Locate the cell with the specified text and output its [X, Y] center coordinate. 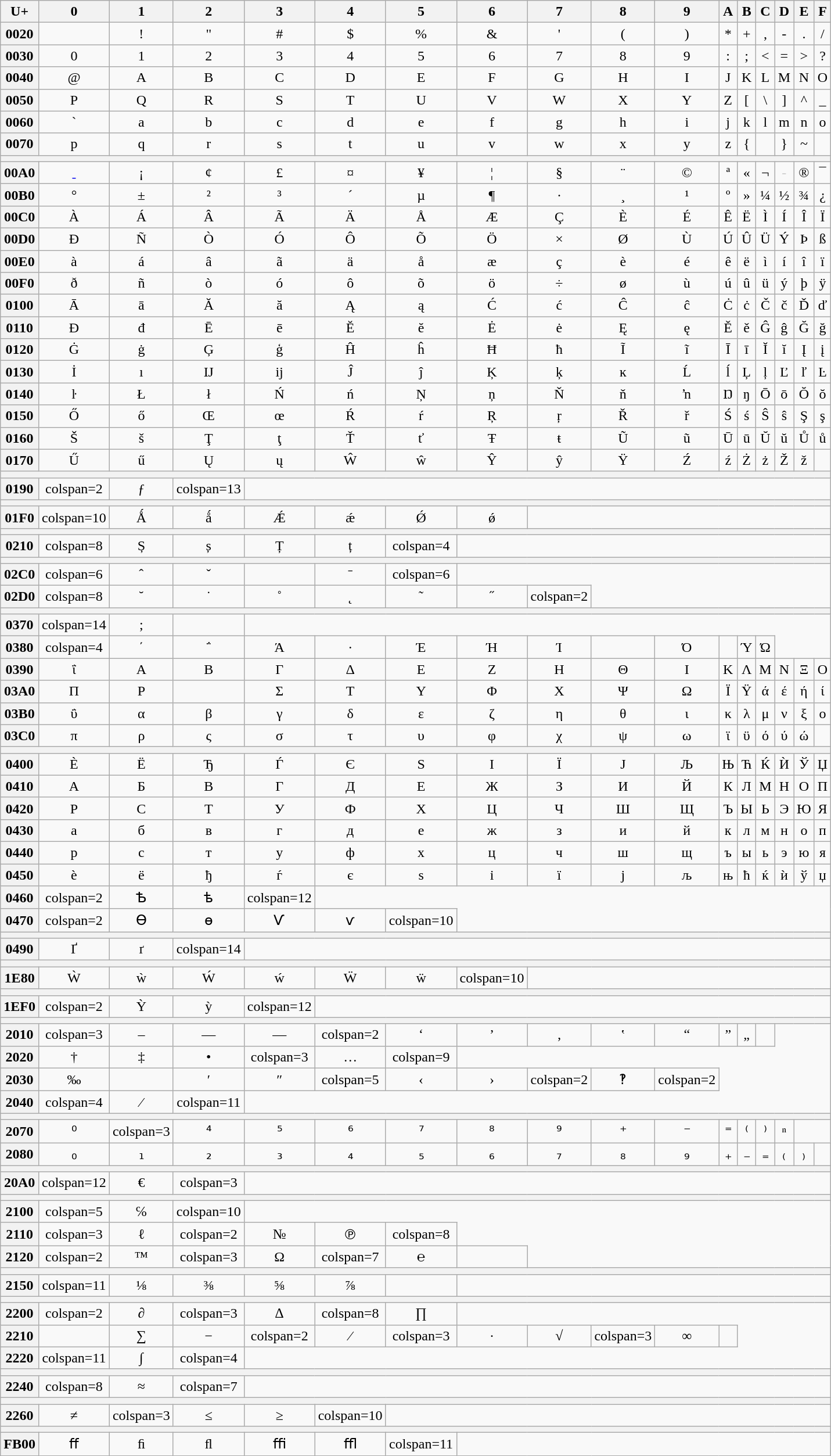
з [559, 830]
{ [747, 144]
¬ [765, 173]
ċ [747, 306]
! [141, 34]
l [765, 122]
⁺ [623, 1131]
ﬃ [279, 1444]
2110 [20, 1234]
U [421, 100]
þ [804, 284]
⁽ [747, 1131]
Ł [141, 394]
Ћ [747, 764]
\ [765, 100]
k [747, 122]
ň [623, 394]
Я [822, 808]
Й [687, 786]
Χ [559, 691]
ί [822, 691]
ç [559, 261]
₀ [74, 1154]
± [141, 195]
ъ [728, 852]
† [74, 1057]
0110 [20, 328]
ε [421, 713]
∂ [141, 1314]
Ö [492, 239]
Ō [765, 394]
Ŵ [350, 460]
U+ [20, 12]
Ι [687, 669]
¼ [765, 195]
х [421, 852]
Į [804, 350]
« [747, 173]
Î [804, 217]
⅝ [279, 1285]
Ί [559, 647]
y [687, 144]
Ϊ [728, 691]
Ÿ [623, 460]
Ő [74, 416]
Æ [492, 217]
ś [747, 416]
Ô [350, 239]
% [421, 34]
ĉ [687, 306]
2200 [20, 1314]
Ύ [747, 647]
ˇ [208, 575]
‡ [141, 1057]
й [687, 830]
Ё [141, 764]
Ę [623, 328]
Ű [74, 460]
н [784, 830]
Ś [728, 416]
₈ [623, 1154]
¤ [350, 173]
Ġ [74, 350]
я [822, 852]
ѣ [208, 898]
О [804, 786]
02C0 [20, 575]
ﬁ [141, 1444]
ĩ [687, 350]
Ĥ [350, 350]
ņ [492, 394]
I [687, 78]
΅ [208, 647]
₇ [559, 1154]
ρ [141, 736]
_ [822, 100]
ō [784, 394]
Έ [421, 647]
Ĭ [765, 350]
S [279, 100]
Е [421, 786]
℮ [421, 1257]
Ѵ [279, 920]
ů [822, 438]
ŧ [559, 438]
⁷ [421, 1131]
, [765, 34]
∆ [279, 1314]
έ [784, 691]
Ĵ [350, 372]
‚ [559, 1035]
º [728, 195]
ў [804, 874]
ţ [279, 438]
Σ [279, 691]
ė [559, 328]
ѳ [208, 920]
ż [765, 460]
ц [492, 852]
Ќ [765, 764]
. [804, 34]
á [141, 261]
Ŧ [492, 438]
А [74, 786]
— [208, 1035]
ѕ [421, 874]
î [804, 261]
+ [747, 34]
ẃ [279, 978]
ï [822, 261]
Ā [74, 306]
Ї [559, 764]
* [728, 34]
Δ [350, 669]
Ŭ [765, 438]
T [350, 100]
Ģ [208, 350]
à [74, 261]
ŭ [784, 438]
Ŗ [492, 416]
Т [208, 808]
? [822, 56]
¯ [822, 173]
Х [421, 808]
– [141, 1035]
0370 [20, 625]
Ϋ [747, 691]
ë [747, 261]
Ó [279, 239]
1EF0 [20, 1006]
˜ [421, 597]
0160 [20, 438]
ﬀ [74, 1444]
u [421, 144]
Ẁ [74, 978]
0400 [20, 764]
Ε [421, 669]
í [784, 261]
₎ [804, 1154]
і [492, 874]
ы [747, 852]
V [492, 100]
colspan=13 [208, 489]
Ş [804, 416]
Ť [350, 438]
Ј [623, 764]
ћ [747, 874]
= [784, 56]
] [784, 100]
Ž [784, 460]
) [687, 34]
’ [492, 1035]
Ь [765, 808]
0030 [20, 56]
µ [421, 195]
Ë [747, 217]
ш [623, 852]
Ă [208, 306]
ĕ [421, 328]
₄ [350, 1154]
₉ [687, 1154]
Ĩ [623, 350]
03A0 [20, 691]
љ [687, 874]
ј [623, 874]
02D0 [20, 597]
− [208, 1336]
Ђ [208, 764]
ο [822, 713]
Υ [421, 691]
ω [687, 736]
ﬄ [350, 1444]
ã [279, 261]
Ж [492, 786]
³ [279, 195]
У [279, 808]
Ǽ [279, 517]
ž [804, 460]
´ [350, 195]
м [765, 830]
Þ [804, 239]
∕ [350, 1336]
Ν [784, 669]
⅞ [350, 1285]
Ц [492, 808]
0050 [20, 100]
Ń [279, 394]
Ç [559, 217]
ι [687, 713]
™ [141, 1257]
т [208, 852]
ǻ [208, 517]
Ш [623, 808]
γ [279, 713]
® [804, 173]
00C0 [20, 217]
b [208, 122]
L [765, 78]
Ŕ [350, 416]
ƒ [141, 489]
ĥ [421, 350]
2210 [20, 1336]
Y [687, 100]
Ê [728, 217]
Ţ [208, 438]
κ [728, 713]
& [492, 34]
¡ [141, 173]
Ξ [804, 669]
Ґ [74, 949]
Ż [747, 460]
¿ [822, 195]
p [74, 144]
ä [350, 261]
o [822, 122]
1E80 [20, 978]
ж [492, 830]
˙ [208, 597]
w [559, 144]
01F0 [20, 517]
˚ [279, 597]
R [208, 100]
æ [492, 261]
Џ [822, 764]
¾ [804, 195]
Ŷ [492, 460]
ґ [141, 949]
• [208, 1057]
а [74, 830]
Ĉ [623, 306]
FB00 [20, 1444]
⁾ [765, 1131]
2240 [20, 1386]
° [74, 195]
a [141, 122]
Ď [804, 306]
Ο [822, 669]
Ŝ [765, 416]
20A0 [20, 1183]
Ψ [623, 691]
Â [208, 217]
Б [141, 786]
Ċ [728, 306]
ń [350, 394]
˛ [350, 597]
Ѣ [141, 898]
ю [804, 852]
¨ [623, 173]
ĳ [279, 372]
ß [822, 239]
W [559, 100]
Ώ [765, 647]
″ [279, 1080]
Ī [728, 350]
m [784, 122]
ѓ [279, 874]
Ѝ [784, 764]
Ĝ [765, 328]
ь [765, 852]
( [623, 34]
ā [141, 306]
Ș [141, 546]
Ï [822, 217]
˝ [492, 597]
Û [747, 239]
Ǻ [141, 517]
ļ [765, 372]
> [804, 56]
ώ [804, 736]
ò [208, 284]
Ň [559, 394]
Ά [279, 647]
2010 [20, 1035]
σ [279, 736]
ќ [765, 874]
2220 [20, 1358]
‹ [421, 1080]
ų [279, 460]
ĺ [728, 372]
Η [559, 669]
colspan=9 [421, 1057]
ŗ [559, 416]
₆ [492, 1154]
Đ [74, 328]
ĭ [784, 350]
@ [74, 78]
ŝ [784, 416]
Ъ [728, 808]
⁻ [687, 1131]
03B0 [20, 713]
G [559, 78]
Д [350, 786]
$ [350, 34]
‘ [421, 1035]
у [279, 852]
0060 [20, 122]
00E0 [20, 261]
0390 [20, 669]
Ū [728, 438]
İ [74, 372]
é [687, 261]
⁶ [350, 1131]
λ [747, 713]
¸ [623, 195]
' [559, 34]
~ [804, 144]
ŀ [74, 394]
Ą [350, 306]
‰ [74, 1080]
P [74, 100]
€ [141, 1183]
Š [74, 438]
Κ [728, 669]
ş [822, 416]
с [141, 852]
Ǿ [421, 517]
к [728, 830]
Њ [728, 764]
n [804, 122]
2030 [20, 1080]
ϊ [728, 736]
Щ [687, 808]
Ò [208, 239]
” [728, 1035]
ě [747, 328]
Ğ [804, 328]
√ [559, 1336]
ü [765, 284]
₌ [765, 1154]
H [623, 78]
ú [728, 284]
μ [765, 713]
θ [623, 713]
ą [421, 306]
Ì [765, 217]
⁹ [559, 1131]
2260 [20, 1415]
ı [141, 372]
¹ [687, 195]
d [350, 122]
њ [728, 874]
O [822, 78]
ű [141, 460]
0100 [20, 306]
ť [421, 438]
00F0 [20, 284]
À [74, 217]
б [141, 830]
“ [687, 1035]
ă [279, 306]
Ĺ [687, 372]
² [208, 195]
М [765, 786]
Ѐ [74, 764]
2150 [20, 1285]
≈ [141, 1386]
χ [559, 736]
Ũ [623, 438]
ŋ [747, 394]
ό [765, 736]
ℓ [141, 1234]
0070 [20, 144]
л [747, 830]
× [559, 239]
÷ [559, 284]
₂ [208, 1154]
Ã [279, 217]
Э [784, 808]
Ņ [421, 394]
ѝ [784, 874]
в [208, 830]
Г [279, 786]
K [747, 78]
п [822, 830]
ģ [279, 350]
№ [279, 1234]
Ѓ [279, 764]
П [822, 786]
É [687, 217]
⅛ [141, 1285]
[ [747, 100]
0460 [20, 898]
⁼ [728, 1131]
ỳ [208, 1006]
ĸ [623, 372]
К [728, 786]
≤ [208, 1415]
õ [421, 284]
Ļ [747, 372]
ħ [559, 350]
Q [141, 100]
φ [492, 736]
È [623, 217]
ǽ [350, 517]
∞ [687, 1336]
e [421, 122]
Ў [804, 764]
Φ [492, 691]
0130 [20, 372]
щ [687, 852]
Ѳ [141, 920]
ẁ [141, 978]
Ē [208, 328]
ď [822, 306]
00A0 [20, 173]
ĝ [784, 328]
ŏ [822, 394]
Ѕ [421, 764]
ŕ [421, 416]
s [279, 144]
ª [728, 173]
ŷ [559, 460]
c [279, 122]
Λ [747, 669]
đ [141, 328]
ó [279, 284]
z [728, 144]
ź [728, 460]
ț [350, 546]
ђ [208, 874]
: [728, 56]
⁴ [208, 1131]
X [623, 100]
⁰ [74, 1131]
› [492, 1080]
Ŀ [822, 372]
2120 [20, 1257]
∑ [141, 1336]
ī [747, 350]
∏ [421, 1314]
i [687, 122]
` [74, 122]
Ĕ [350, 328]
Ό [687, 647]
2070 [20, 1131]
0420 [20, 808]
ř [687, 416]
З [559, 786]
0210 [20, 546]
ũ [687, 438]
0190 [20, 489]
ϋ [747, 736]
0490 [20, 949]
ν [784, 713]
ά [765, 691]
ē [279, 328]
0380 [20, 647]
ύ [784, 736]
℅ [141, 1211]
¥ [421, 173]
ф [350, 852]
Ñ [141, 239]
ŵ [421, 460]
⁄ [141, 1102]
Á [141, 217]
ù [687, 284]
f [492, 122]
2100 [20, 1211]
Π [74, 691]
ì [765, 261]
2040 [20, 1102]
ї [559, 874]
ẅ [421, 978]
д [350, 830]
© [687, 173]
Љ [687, 764]
0170 [20, 460]
ΐ [74, 669]
Τ [350, 691]
Ŏ [804, 394]
ö [492, 284]
∙ [492, 1336]
ÿ [822, 284]
Ľ [784, 372]
₍ [784, 1154]
‛ [623, 1035]
г [279, 830]
è [623, 261]
Н [784, 786]
0020 [20, 34]
} [784, 144]
ĵ [421, 372]
И [623, 786]
ζ [492, 713]
j [728, 122]
Ě [728, 328]
ș [208, 546]
t [350, 144]
¶ [492, 195]
ū [747, 438]
§ [559, 173]
ˆ [141, 575]
š [141, 438]
Ķ [492, 372]
΄ [141, 647]
^ [804, 100]
δ [350, 713]
≠ [74, 1415]
å [421, 261]
Ț [279, 546]
Ü [765, 239]
" [208, 34]
Í [784, 217]
Ė [492, 328]
œ [279, 416]
Ř [623, 416]
є [350, 874]
₅ [421, 1154]
» [747, 195]
џ [822, 874]
ñ [141, 284]
ý [784, 284]
β [208, 713]
Р [74, 808]
ê [728, 261]
q [141, 144]
00D0 [20, 239]
Μ [765, 669]
π [74, 736]
ğ [822, 328]
ǿ [492, 517]
/ [822, 34]
ψ [623, 736]
0150 [20, 416]
r [208, 144]
Ή [492, 647]
03C0 [20, 736]
Л [747, 786]
о [804, 830]
≥ [279, 1415]
û [747, 284]
ⁿ [784, 1131]
½ [784, 195]
â [208, 261]
0410 [20, 786]
С [141, 808]
£ [279, 173]
Ζ [492, 669]
ð [74, 284]
₃ [279, 1154]
℗ [350, 1234]
ˉ [350, 575]
ł [208, 394]
2080 [20, 1154]
р [74, 852]
′ [208, 1080]
< [765, 56]
Č [765, 306]
0140 [20, 394]
g [559, 122]
Ẃ [208, 978]
τ [350, 736]
Ð [74, 239]
Ų [208, 460]
ξ [804, 713]
ΰ [74, 713]
― [279, 1035]
⁵ [279, 1131]
M [784, 78]
Ù [687, 239]
v [492, 144]
… [350, 1057]
ς [208, 736]
Γ [279, 669]
⁸ [492, 1131]
„ [747, 1035]
Ý [784, 239]
¦ [492, 173]
Ź [687, 460]
Ů [804, 438]
Α [141, 669]
Ä [350, 217]
₋ [747, 1154]
˘ [141, 597]
В [208, 786]
η [559, 713]
Ρ [141, 691]
₁ [141, 1154]
į [822, 350]
ø [623, 284]
Ú [728, 239]
N [804, 78]
υ [421, 736]
Õ [421, 239]
ę [687, 328]
0470 [20, 920]
ё [141, 874]
ή [804, 691]
0430 [20, 830]
¢ [208, 173]
Ħ [492, 350]
Ỳ [141, 1006]
Z [728, 100]
Ø [623, 239]
Ч [559, 808]
ŉ [687, 394]
Ŋ [728, 394]
0450 [20, 874]
Å [421, 217]
ķ [559, 372]
ѐ [74, 874]
2020 [20, 1057]
Ы [747, 808]
ľ [804, 372]
č [784, 306]
0120 [20, 350]
ô [350, 284]
Ĳ [208, 372]
ć [559, 306]
00B0 [20, 195]
‽ [623, 1080]
е [421, 830]
ġ [141, 350]
ő [141, 416]
Ẅ [350, 978]
# [279, 34]
⅜ [208, 1285]
0440 [20, 852]
h [623, 122]
Є [350, 764]
Œ [208, 416]
І [492, 764]
и [623, 830]
ﬂ [208, 1444]
0040 [20, 78]
α [141, 713]
J [728, 78]
∫ [141, 1358]
₊ [728, 1154]
э [784, 852]
ч [559, 852]
Β [208, 669]
Ф [350, 808]
Ю [804, 808]
Ć [492, 306]
x [623, 144]
Θ [623, 669]
ѵ [350, 920]
